Locate the cell with the specified text and output its (x, y) center coordinate. 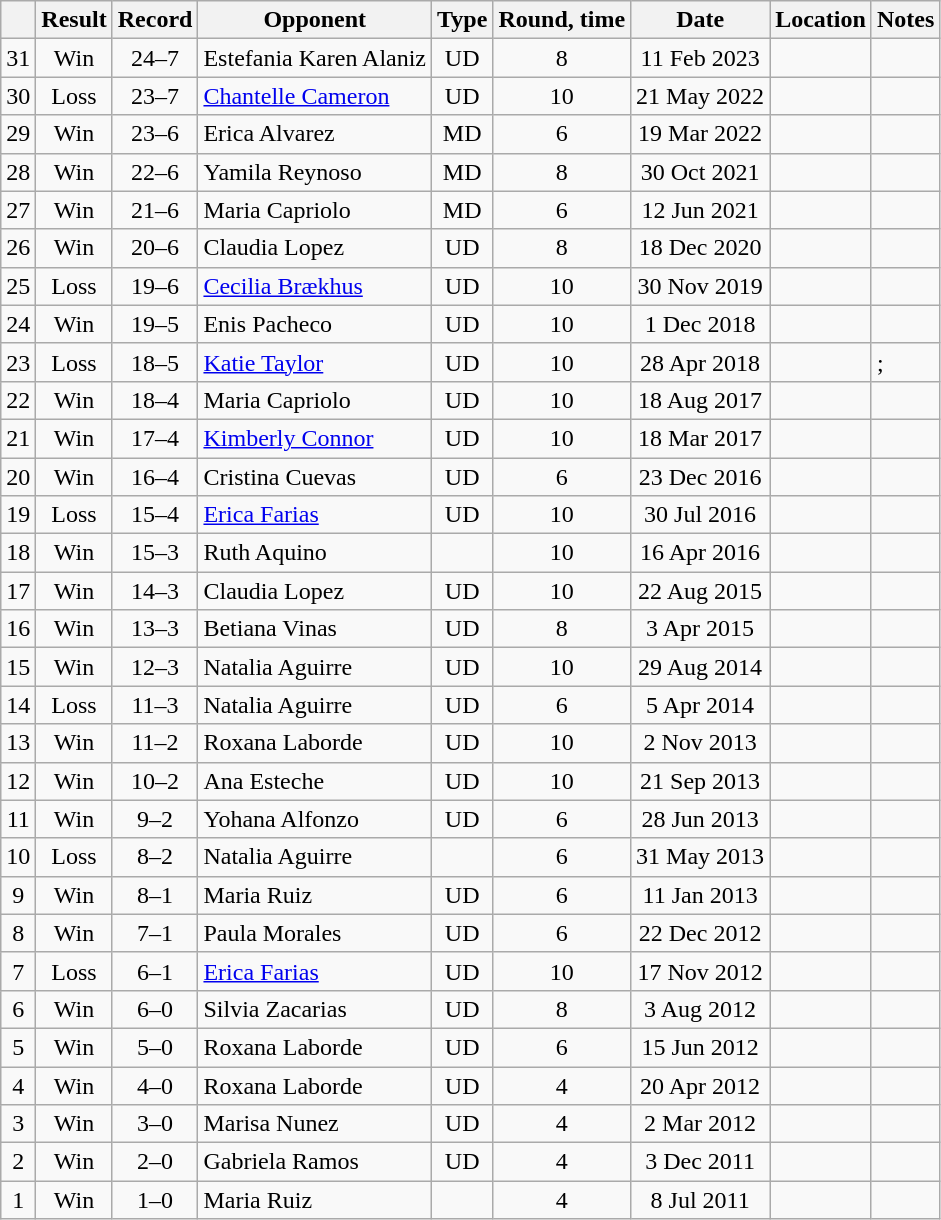
3 Aug 2012 (700, 1009)
Cecilia Brækhus (315, 286)
28 Apr 2018 (700, 362)
29 (18, 134)
Result (74, 20)
18 (18, 553)
5–0 (155, 1047)
7 (18, 971)
5 Apr 2014 (700, 705)
Ana Esteche (315, 781)
16 Apr 2016 (700, 553)
Location (821, 20)
1 (18, 1200)
Enis Pacheco (315, 324)
18–5 (155, 362)
22–6 (155, 172)
30 Jul 2016 (700, 515)
19 Mar 2022 (700, 134)
27 (18, 210)
23 (18, 362)
19 (18, 515)
2 (18, 1162)
22 (18, 400)
6–1 (155, 971)
31 (18, 58)
30 Nov 2019 (700, 286)
2 Nov 2013 (700, 743)
26 (18, 248)
Silvia Zacarias (315, 1009)
15 Jun 2012 (700, 1047)
9 (18, 895)
Round, time (562, 20)
9–2 (155, 819)
Cristina Cuevas (315, 477)
8–2 (155, 857)
15–4 (155, 515)
17 (18, 591)
12–3 (155, 667)
3 (18, 1124)
19–6 (155, 286)
Erica Alvarez (315, 134)
Chantelle Cameron (315, 96)
20 Apr 2012 (700, 1085)
17 Nov 2012 (700, 971)
Date (700, 20)
11 Jan 2013 (700, 895)
31 May 2013 (700, 857)
2 Mar 2012 (700, 1124)
6–0 (155, 1009)
22 Dec 2012 (700, 933)
13–3 (155, 629)
8–1 (155, 895)
8 Jul 2011 (700, 1200)
16 (18, 629)
11–3 (155, 705)
30 (18, 96)
1–0 (155, 1200)
Gabriela Ramos (315, 1162)
2–0 (155, 1162)
16–4 (155, 477)
10–2 (155, 781)
Notes (905, 20)
14 (18, 705)
1 Dec 2018 (700, 324)
25 (18, 286)
Kimberly Connor (315, 438)
11 Feb 2023 (700, 58)
21–6 (155, 210)
21 May 2022 (700, 96)
15–3 (155, 553)
Betiana Vinas (315, 629)
Record (155, 20)
7–1 (155, 933)
24 (18, 324)
18–4 (155, 400)
Type (462, 20)
3–0 (155, 1124)
18 Dec 2020 (700, 248)
28 (18, 172)
28 Jun 2013 (700, 819)
29 Aug 2014 (700, 667)
Yamila Reynoso (315, 172)
23–6 (155, 134)
23–7 (155, 96)
23 Dec 2016 (700, 477)
12 Jun 2021 (700, 210)
Marisa Nunez (315, 1124)
21 Sep 2013 (700, 781)
Ruth Aquino (315, 553)
20 (18, 477)
18 Mar 2017 (700, 438)
17–4 (155, 438)
Katie Taylor (315, 362)
3 Apr 2015 (700, 629)
5 (18, 1047)
30 Oct 2021 (700, 172)
Opponent (315, 20)
3 Dec 2011 (700, 1162)
11 (18, 819)
15 (18, 667)
Paula Morales (315, 933)
12 (18, 781)
18 Aug 2017 (700, 400)
21 (18, 438)
13 (18, 743)
; (905, 362)
24–7 (155, 58)
4–0 (155, 1085)
22 Aug 2015 (700, 591)
Yohana Alfonzo (315, 819)
19–5 (155, 324)
14–3 (155, 591)
Estefania Karen Alaniz (315, 58)
11–2 (155, 743)
20–6 (155, 248)
